Return the (X, Y) coordinate for the center point of the cell that contains the specified text.  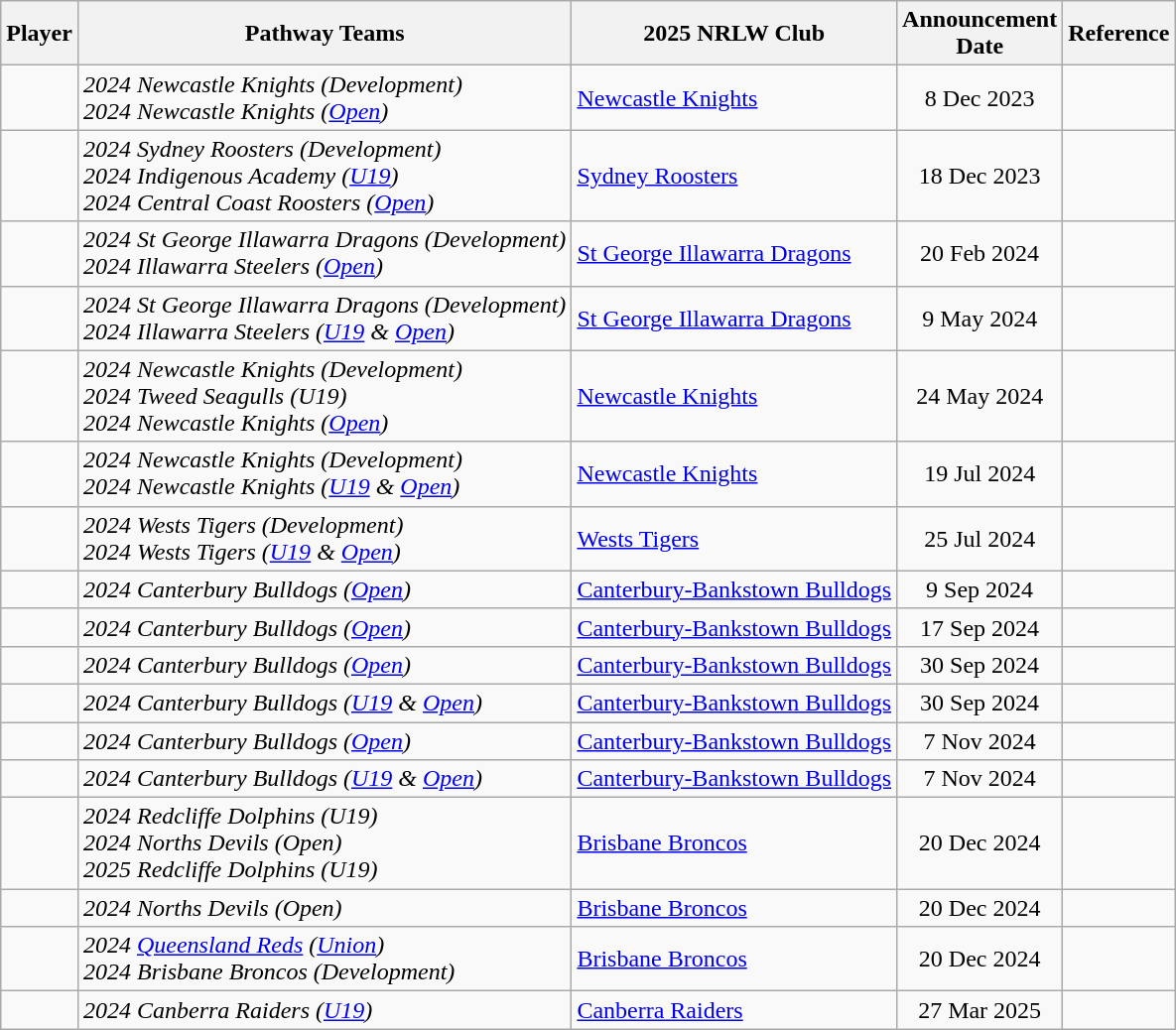
2024 St George Illawarra Dragons (Development) 2024 Illawarra Steelers (Open) (324, 254)
2025 NRLW Club (734, 34)
18 Dec 2023 (980, 176)
20 Feb 2024 (980, 254)
Pathway Teams (324, 34)
AnnouncementDate (980, 34)
9 Sep 2024 (980, 589)
2024 Canberra Raiders (U19) (324, 1010)
24 May 2024 (980, 396)
2024 Newcastle Knights (Development) 2024 Tweed Seagulls (U19) 2024 Newcastle Knights (Open) (324, 396)
25 Jul 2024 (980, 538)
Sydney Roosters (734, 176)
9 May 2024 (980, 318)
8 Dec 2023 (980, 97)
2024 Redcliffe Dolphins (U19) 2024 Norths Devils (Open) 2025 Redcliffe Dolphins (U19) (324, 843)
2024 Newcastle Knights (Development) 2024 Newcastle Knights (Open) (324, 97)
2024 Queensland Reds (Union) 2024 Brisbane Broncos (Development) (324, 959)
Wests Tigers (734, 538)
27 Mar 2025 (980, 1010)
2024 St George Illawarra Dragons (Development) 2024 Illawarra Steelers (U19 & Open) (324, 318)
Player (40, 34)
2024 Norths Devils (Open) (324, 908)
2024 Wests Tigers (Development) 2024 Wests Tigers (U19 & Open) (324, 538)
2024 Newcastle Knights (Development) 2024 Newcastle Knights (U19 & Open) (324, 474)
Canberra Raiders (734, 1010)
19 Jul 2024 (980, 474)
17 Sep 2024 (980, 627)
2024 Sydney Roosters (Development) 2024 Indigenous Academy (U19) 2024 Central Coast Roosters (Open) (324, 176)
Reference (1119, 34)
